Output the [x, y] coordinate of the center of the cell containing the given text.  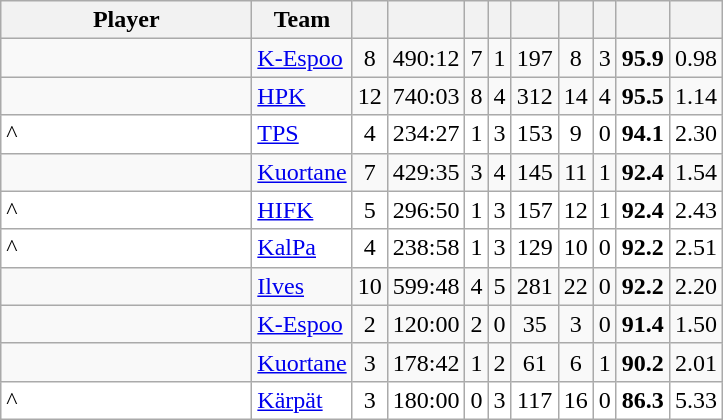
95.5 [642, 96]
740:03 [426, 96]
9 [576, 134]
35 [534, 324]
2.51 [696, 248]
11 [576, 172]
180:00 [426, 400]
94.1 [642, 134]
281 [534, 286]
153 [534, 134]
157 [534, 210]
1.14 [696, 96]
238:58 [426, 248]
HPK [302, 96]
Ilves [302, 286]
178:42 [426, 362]
296:50 [426, 210]
61 [534, 362]
2.43 [696, 210]
2.20 [696, 286]
86.3 [642, 400]
Team [302, 20]
1.54 [696, 172]
95.9 [642, 58]
Kärpät [302, 400]
KalPa [302, 248]
2.30 [696, 134]
312 [534, 96]
120:00 [426, 324]
HIFK [302, 210]
90.2 [642, 362]
Player [126, 20]
129 [534, 248]
22 [576, 286]
1.50 [696, 324]
2.01 [696, 362]
429:35 [426, 172]
117 [534, 400]
0.98 [696, 58]
145 [534, 172]
5.33 [696, 400]
16 [576, 400]
6 [576, 362]
599:48 [426, 286]
490:12 [426, 58]
14 [576, 96]
197 [534, 58]
234:27 [426, 134]
TPS [302, 134]
91.4 [642, 324]
